Determine the [X, Y] coordinate at the center of the cell enclosing the given text.  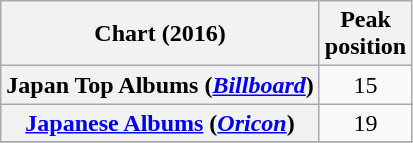
Japan Top Albums (Billboard) [160, 85]
Peakposition [365, 34]
Chart (2016) [160, 34]
Japanese Albums (Oricon) [160, 123]
15 [365, 85]
19 [365, 123]
